Return [X, Y] of the center of cell containing provided text 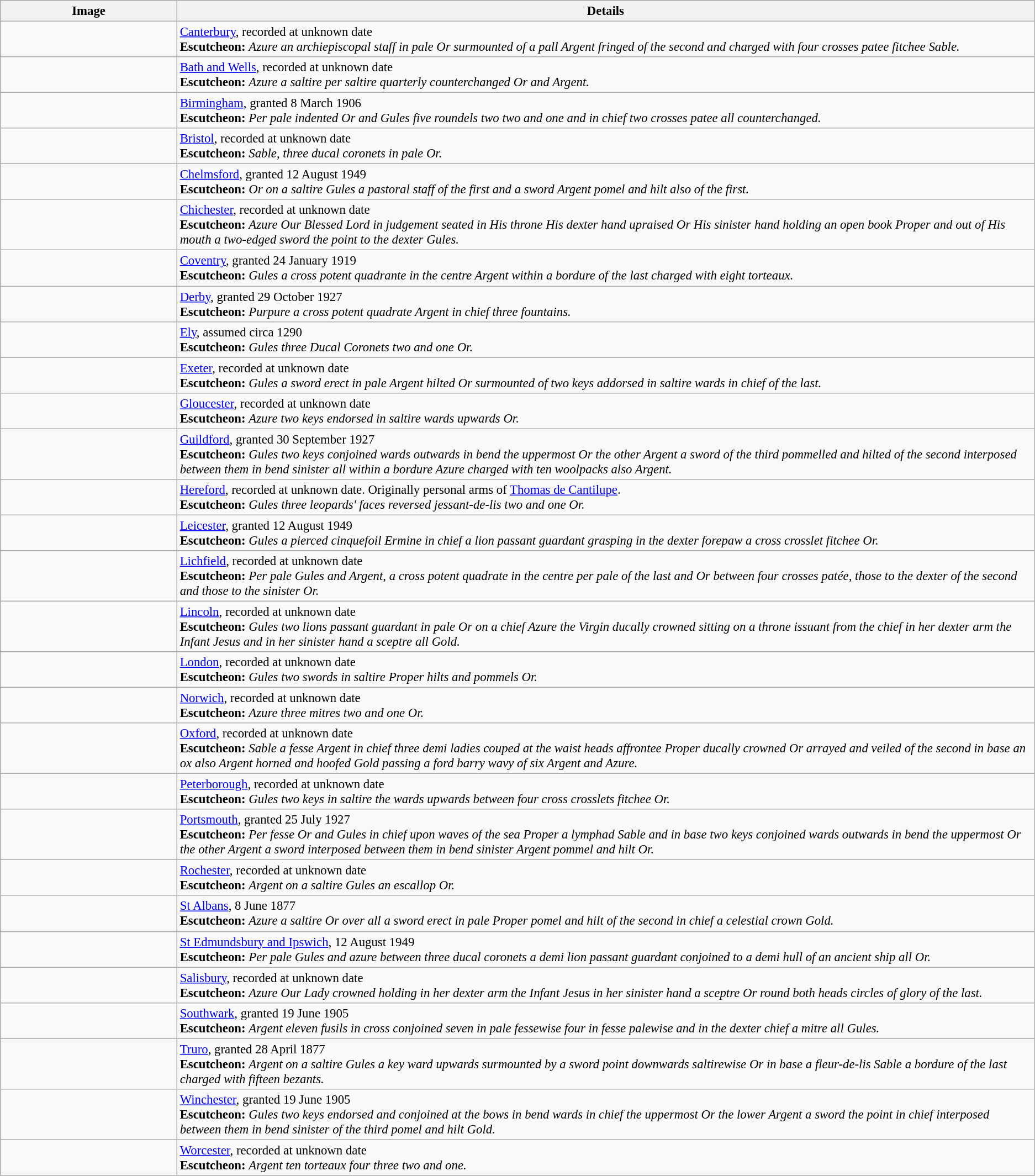
Ely, assumed circa 1290Escutcheon: Gules three Ducal Coronets two and one Or. [605, 339]
Rochester, recorded at unknown dateEscutcheon: Argent on a saltire Gules an escallop Or. [605, 878]
Peterborough, recorded at unknown dateEscutcheon: Gules two keys in saltire the wards upwards between four cross crosslets fitchee Or. [605, 792]
Norwich, recorded at unknown dateEscutcheon: Azure three mitres two and one Or. [605, 706]
Bath and Wells, recorded at unknown dateEscutcheon: Azure a saltire per saltire quarterly counterchanged Or and Argent. [605, 75]
Worcester, recorded at unknown dateEscutcheon: Argent ten torteaux four three two and one. [605, 1158]
Details [605, 11]
Bristol, recorded at unknown dateEscutcheon: Sable, three ducal coronets in pale Or. [605, 146]
Image [89, 11]
Gloucester, recorded at unknown dateEscutcheon: Azure two keys endorsed in saltire wards upwards Or. [605, 411]
London, recorded at unknown dateEscutcheon: Gules two swords in saltire Proper hilts and pommels Or. [605, 669]
Derby, granted 29 October 1927Escutcheon: Purpure a cross potent quadrate Argent in chief three fountains. [605, 304]
